Determine the [x, y] coordinate at the center of the cell enclosing the given text.  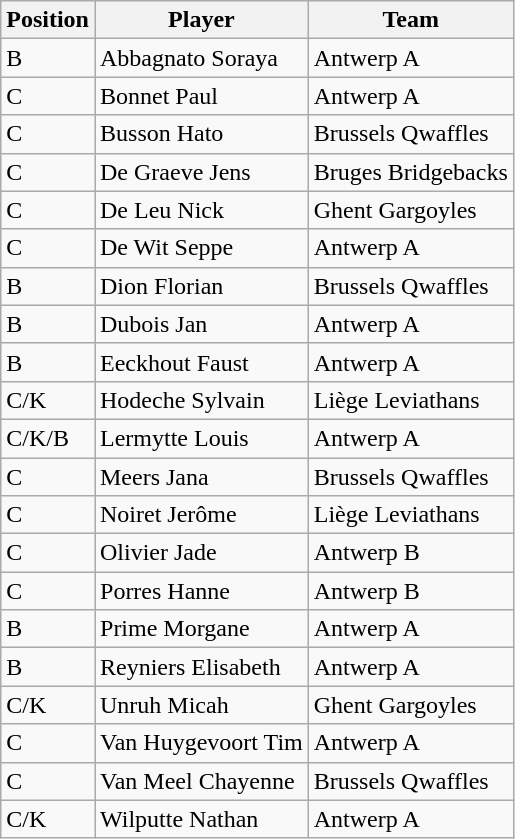
Bonnet Paul [201, 96]
Olivier Jade [201, 553]
C/K/B [48, 438]
Hodeche Sylvain [201, 400]
Bruges Bridgebacks [410, 172]
Position [48, 20]
Busson Hato [201, 134]
Van Meel Chayenne [201, 781]
Reyniers Elisabeth [201, 667]
Wilputte Nathan [201, 819]
Lermytte Louis [201, 438]
Prime Morgane [201, 629]
Porres Hanne [201, 591]
Eeckhout Faust [201, 362]
Player [201, 20]
Meers Jana [201, 477]
Noiret Jerôme [201, 515]
Unruh Micah [201, 705]
De Leu Nick [201, 210]
Abbagnato Soraya [201, 58]
Dubois Jan [201, 324]
De Wit Seppe [201, 248]
Van Huygevoort Tim [201, 743]
Team [410, 20]
De Graeve Jens [201, 172]
Dion Florian [201, 286]
